Detect which cell encompasses the target text, then output its [X, Y] center coordinate. 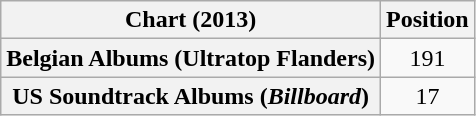
191 [428, 58]
Position [428, 20]
Chart (2013) [191, 20]
Belgian Albums (Ultratop Flanders) [191, 58]
17 [428, 96]
US Soundtrack Albums (Billboard) [191, 96]
